Extract the (X, Y) coordinate from the center of the cell holding the provided text.  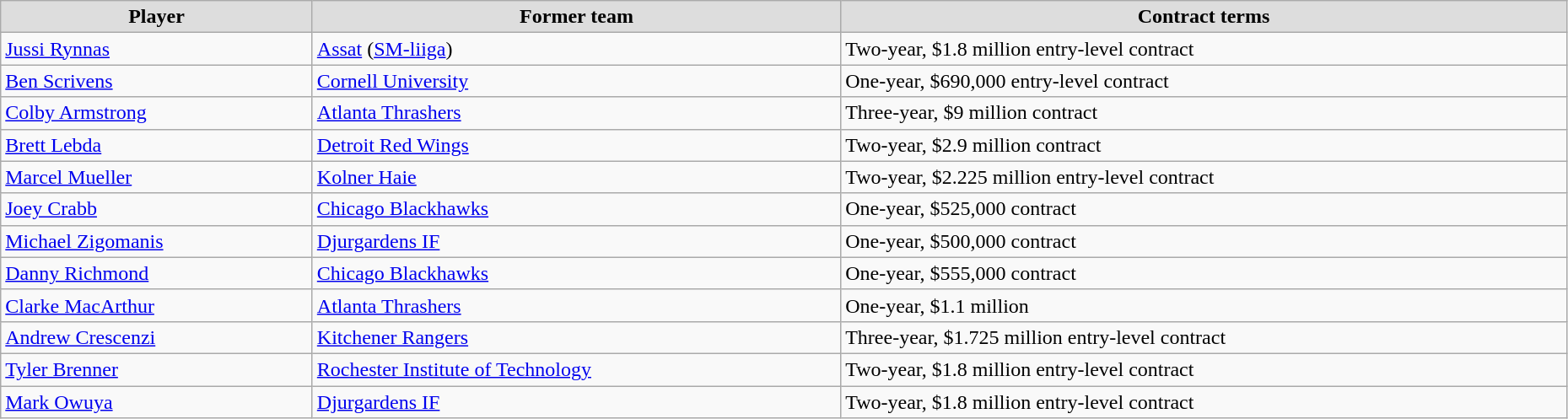
Contract terms (1204, 17)
Rochester Institute of Technology (576, 369)
Joey Crabb (157, 209)
Michael Zigomanis (157, 241)
Detroit Red Wings (576, 145)
Brett Lebda (157, 145)
Tyler Brenner (157, 369)
Kolner Haie (576, 177)
Clarke MacArthur (157, 305)
Ben Scrivens (157, 81)
Two-year, $2.225 million entry-level contract (1204, 177)
Former team (576, 17)
Kitchener Rangers (576, 337)
One-year, $1.1 million (1204, 305)
One-year, $500,000 contract (1204, 241)
Marcel Mueller (157, 177)
One-year, $525,000 contract (1204, 209)
Jussi Rynnas (157, 49)
Andrew Crescenzi (157, 337)
Two-year, $2.9 million contract (1204, 145)
One-year, $690,000 entry-level contract (1204, 81)
Colby Armstrong (157, 113)
Three-year, $1.725 million entry-level contract (1204, 337)
Three-year, $9 million contract (1204, 113)
Danny Richmond (157, 273)
Cornell University (576, 81)
Assat (SM-liiga) (576, 49)
One-year, $555,000 contract (1204, 273)
Player (157, 17)
Mark Owuya (157, 402)
